Identify which cell holds the provided text, then report its [X, Y] central coordinate. 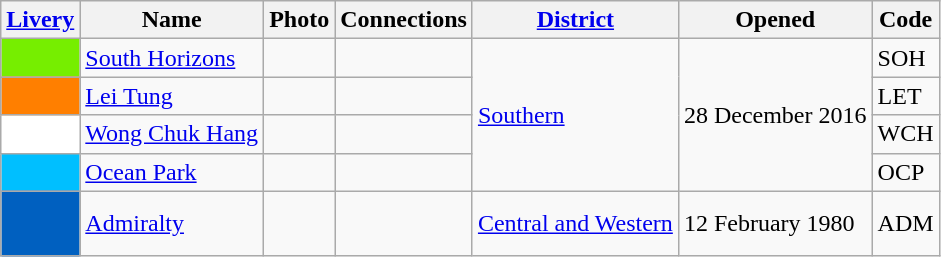
Central and Western [575, 224]
Name [172, 20]
Code [906, 20]
Livery [40, 20]
Photo [300, 20]
Opened [775, 20]
Connections [404, 20]
Admiralty [172, 224]
ADM [906, 224]
District [575, 20]
OCP [906, 172]
Lei Tung [172, 96]
Southern [575, 115]
SOH [906, 58]
28 December 2016 [775, 115]
South Horizons [172, 58]
Wong Chuk Hang [172, 134]
LET [906, 96]
12 February 1980 [775, 224]
WCH [906, 134]
Ocean Park [172, 172]
